Extract the (X, Y) coordinate from the center of the cell holding the provided text.  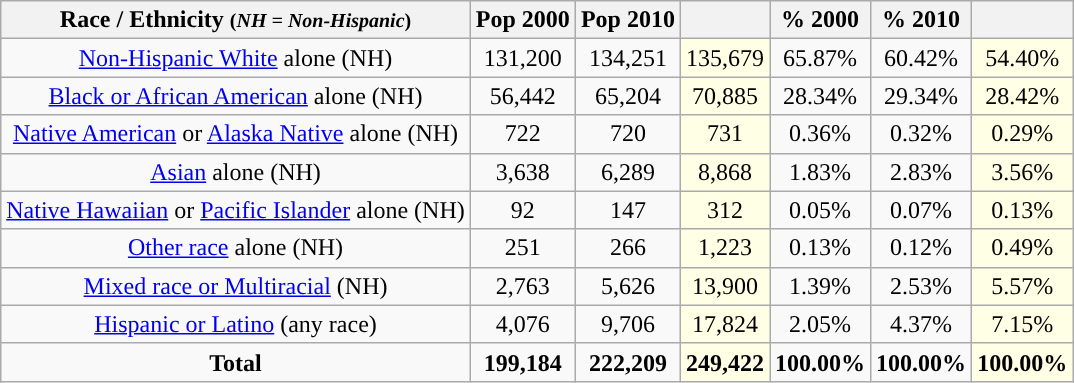
70,885 (724, 96)
2.83% (922, 172)
7.15% (1022, 324)
17,824 (724, 324)
2.53% (922, 286)
4.37% (922, 324)
5,626 (628, 286)
147 (628, 210)
Hispanic or Latino (any race) (236, 324)
2,763 (522, 286)
4,076 (522, 324)
722 (522, 134)
0.36% (820, 134)
3.56% (1022, 172)
251 (522, 248)
65.87% (820, 58)
1.39% (820, 286)
60.42% (922, 58)
% 2010 (922, 20)
1.83% (820, 172)
Non-Hispanic White alone (NH) (236, 58)
0.07% (922, 210)
0.49% (1022, 248)
28.42% (1022, 96)
29.34% (922, 96)
3,638 (522, 172)
65,204 (628, 96)
222,209 (628, 362)
5.57% (1022, 286)
266 (628, 248)
Other race alone (NH) (236, 248)
Total (236, 362)
135,679 (724, 58)
92 (522, 210)
Black or African American alone (NH) (236, 96)
% 2000 (820, 20)
28.34% (820, 96)
54.40% (1022, 58)
731 (724, 134)
131,200 (522, 58)
0.05% (820, 210)
8,868 (724, 172)
1,223 (724, 248)
312 (724, 210)
720 (628, 134)
Native Hawaiian or Pacific Islander alone (NH) (236, 210)
Mixed race or Multiracial (NH) (236, 286)
Pop 2010 (628, 20)
134,251 (628, 58)
0.32% (922, 134)
Pop 2000 (522, 20)
Native American or Alaska Native alone (NH) (236, 134)
0.12% (922, 248)
6,289 (628, 172)
Race / Ethnicity (NH = Non-Hispanic) (236, 20)
249,422 (724, 362)
56,442 (522, 96)
2.05% (820, 324)
199,184 (522, 362)
0.29% (1022, 134)
13,900 (724, 286)
9,706 (628, 324)
Asian alone (NH) (236, 172)
